Detect which cell encompasses the target text, then output its [X, Y] center coordinate. 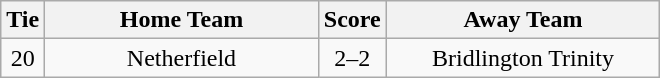
2–2 [352, 58]
Tie [23, 20]
Away Team [523, 20]
20 [23, 58]
Score [352, 20]
Bridlington Trinity [523, 58]
Netherfield [182, 58]
Home Team [182, 20]
